Search for the cell housing the specified text and yield its (X, Y) center coordinate. 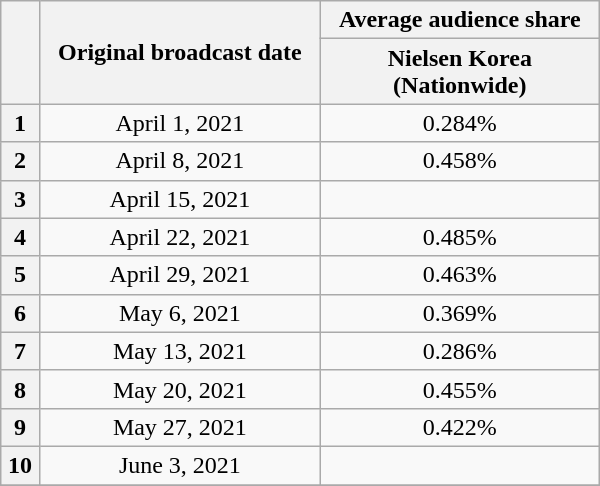
April 15, 2021 (180, 199)
April 29, 2021 (180, 275)
April 8, 2021 (180, 161)
Nielsen Korea(Nationwide) (460, 72)
1 (20, 123)
6 (20, 313)
0.284% (460, 123)
May 6, 2021 (180, 313)
April 22, 2021 (180, 237)
4 (20, 237)
0.485% (460, 237)
9 (20, 427)
8 (20, 389)
0.369% (460, 313)
5 (20, 275)
May 20, 2021 (180, 389)
0.455% (460, 389)
April 1, 2021 (180, 123)
0.422% (460, 427)
0.463% (460, 275)
May 27, 2021 (180, 427)
7 (20, 351)
0.286% (460, 351)
2 (20, 161)
0.458% (460, 161)
10 (20, 465)
May 13, 2021 (180, 351)
June 3, 2021 (180, 465)
Original broadcast date (180, 52)
Average audience share (460, 20)
3 (20, 199)
